Search for the cell housing the specified text and yield its [X, Y] center coordinate. 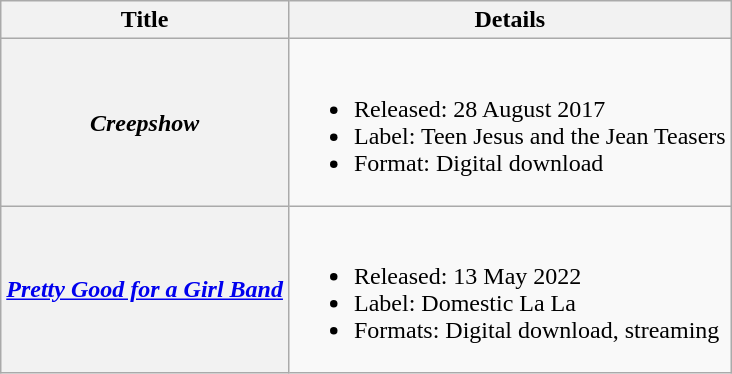
Creepshow [145, 122]
Pretty Good for a Girl Band [145, 290]
Released: 28 August 2017Label: Teen Jesus and the Jean Teasers Format: Digital download [510, 122]
Title [145, 20]
Details [510, 20]
Released: 13 May 2022Label: Domestic La LaFormats: Digital download, streaming [510, 290]
